For the text-containing cell, return its midpoint in (x, y) coordinate format. 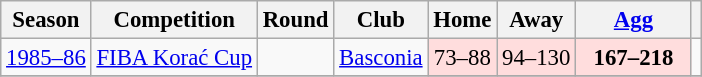
Round (295, 20)
94–130 (536, 58)
Home (462, 20)
Club (381, 20)
FIBA Korać Cup (174, 58)
167–218 (634, 58)
Basconia (381, 58)
73–88 (462, 58)
Season (46, 20)
Competition (174, 20)
Agg (634, 20)
1985–86 (46, 58)
Away (536, 20)
